Search for the cell housing the specified text and yield its [X, Y] center coordinate. 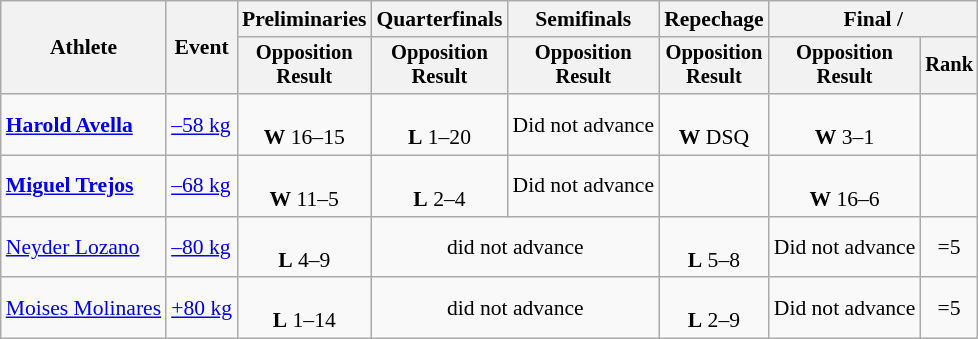
–68 kg [202, 186]
L 1–20 [439, 124]
Repechage [714, 19]
Athlete [84, 48]
L 1–14 [304, 308]
–80 kg [202, 248]
L 2–4 [439, 186]
W 16–15 [304, 124]
Final / [874, 19]
L 2–9 [714, 308]
Miguel Trejos [84, 186]
+80 kg [202, 308]
Quarterfinals [439, 19]
–58 kg [202, 124]
W 16–6 [845, 186]
Rank [949, 66]
Harold Avella [84, 124]
W 11–5 [304, 186]
Moises Molinares [84, 308]
W 3–1 [845, 124]
Neyder Lozano [84, 248]
W DSQ [714, 124]
Preliminaries [304, 19]
L 5–8 [714, 248]
Semifinals [583, 19]
Event [202, 48]
L 4–9 [304, 248]
